Return the (X, Y) coordinate for the center point of the cell that contains the specified text.  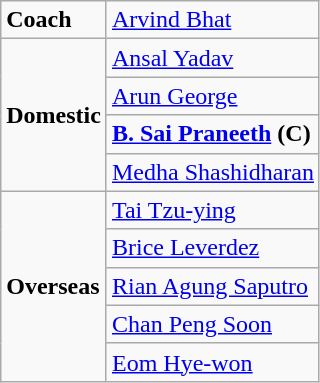
Rian Agung Saputro (212, 286)
Domestic (54, 115)
Arun George (212, 96)
Eom Hye-won (212, 362)
Overseas (54, 286)
Medha Shashidharan (212, 172)
Coach (54, 20)
Brice Leverdez (212, 248)
Arvind Bhat (212, 20)
B. Sai Praneeth (C) (212, 134)
Ansal Yadav (212, 58)
Chan Peng Soon (212, 324)
Tai Tzu-ying (212, 210)
